Pinpoint the cell where the given text exists, returning its [X, Y] midpoint coordinate. 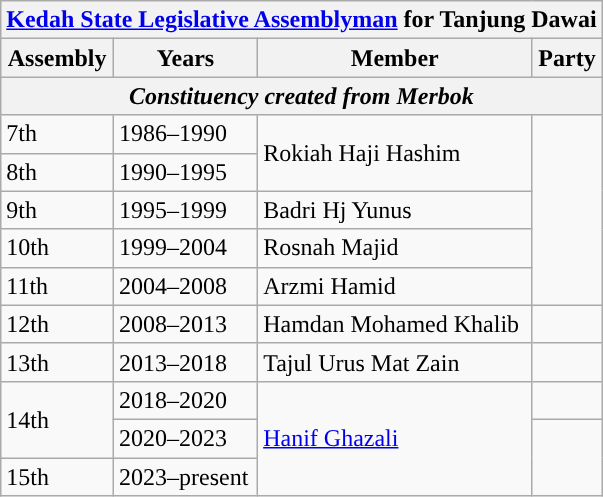
Hanif Ghazali [395, 438]
Rokiah Haji Hashim [395, 153]
Party [567, 58]
Badri Hj Yunus [395, 210]
9th [58, 210]
2008–2013 [185, 324]
2023–present [185, 477]
7th [58, 134]
13th [58, 362]
1999–2004 [185, 248]
Hamdan Mohamed Khalib [395, 324]
Tajul Urus Mat Zain [395, 362]
2013–2018 [185, 362]
Member [395, 58]
Arzmi Hamid [395, 286]
Kedah State Legislative Assemblyman for Tanjung Dawai [302, 20]
15th [58, 477]
1990–1995 [185, 172]
11th [58, 286]
Years [185, 58]
12th [58, 324]
8th [58, 172]
2020–2023 [185, 438]
1986–1990 [185, 134]
Rosnah Majid [395, 248]
1995–1999 [185, 210]
Assembly [58, 58]
Constituency created from Merbok [302, 96]
10th [58, 248]
2004–2008 [185, 286]
2018–2020 [185, 400]
14th [58, 419]
